Return [x, y] of the center of cell containing provided text 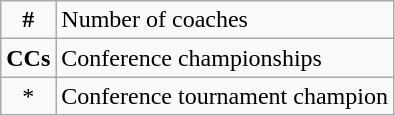
* [28, 96]
Conference tournament champion [225, 96]
# [28, 20]
Conference championships [225, 58]
Number of coaches [225, 20]
CCs [28, 58]
